Return [X, Y] of the center of cell containing provided text 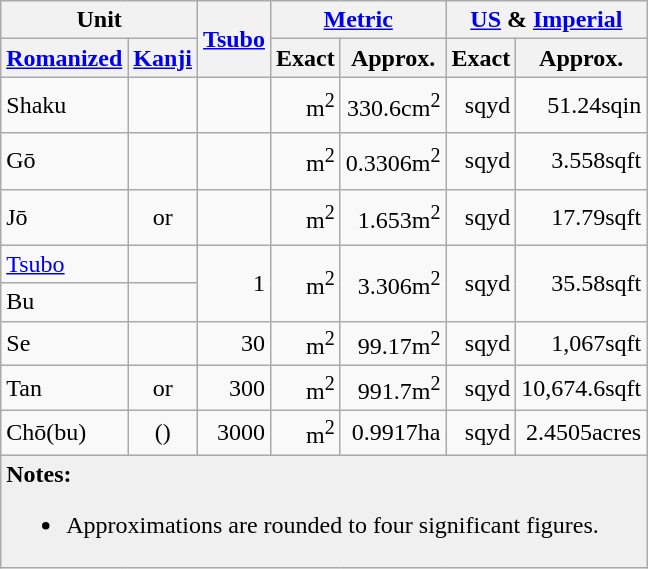
Gō [64, 161]
Romanized [64, 58]
3.306m2 [393, 283]
35.58sqft [582, 283]
2.4505acres [582, 432]
99.17m2 [393, 344]
Jō [64, 217]
Chō(bu) [64, 432]
330.6cm2 [393, 105]
3.558sqft [582, 161]
Bu [64, 302]
Se [64, 344]
Unit [100, 20]
Notes:Approximations are rounded to four significant figures. [324, 512]
1,067sqft [582, 344]
30 [234, 344]
US & Imperial [546, 20]
() [163, 432]
3000 [234, 432]
Kanji [163, 58]
991.7m2 [393, 388]
17.79sqft [582, 217]
0.3306m2 [393, 161]
0.9917ha [393, 432]
10,674.6sqft [582, 388]
Shaku [64, 105]
300 [234, 388]
1 [234, 283]
51.24sqin [582, 105]
1.653m2 [393, 217]
Tan [64, 388]
Metric [358, 20]
